Pinpoint the cell where the given text exists, returning its (X, Y) midpoint coordinate. 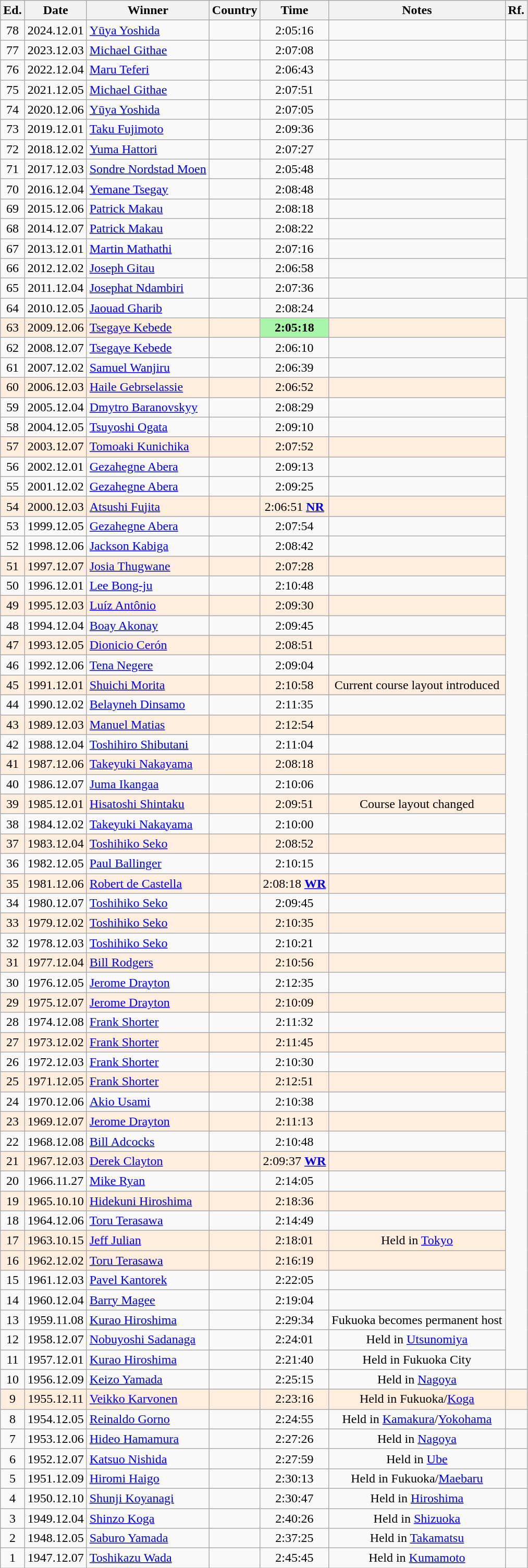
2:09:30 (294, 606)
1988.12.04 (55, 744)
2:10:15 (294, 863)
52 (13, 546)
Juma Ikangaa (148, 784)
Josia Thugwane (148, 566)
Notes (417, 10)
57 (13, 447)
Winner (148, 10)
1974.12.08 (55, 1022)
2:07:36 (294, 288)
2:06:52 (294, 387)
Held in Takamatsu (417, 1538)
1984.12.02 (55, 824)
Bill Adcocks (148, 1141)
Akio Usami (148, 1101)
1958.12.07 (55, 1340)
1964.12.06 (55, 1221)
2:07:52 (294, 447)
40 (13, 784)
45 (13, 685)
1980.12.07 (55, 903)
2:14:05 (294, 1181)
1975.12.07 (55, 1002)
Held in Fukuoka/Maebaru (417, 1478)
23 (13, 1121)
1969.12.07 (55, 1121)
1999.12.05 (55, 526)
Toshihiro Shibutani (148, 744)
2:07:05 (294, 109)
78 (13, 30)
1955.12.11 (55, 1399)
29 (13, 1002)
Belayneh Dinsamo (148, 705)
2:08:18 WR (294, 884)
2:18:36 (294, 1200)
1973.12.02 (55, 1042)
Fukuoka becomes permanent host (417, 1320)
1956.12.09 (55, 1379)
2:22:05 (294, 1280)
2:40:26 (294, 1518)
1971.12.05 (55, 1082)
1997.12.07 (55, 566)
Katsuo Nishida (148, 1459)
47 (13, 645)
Shuichi Morita (148, 685)
1982.12.05 (55, 863)
60 (13, 387)
Dmytro Baranovskyy (148, 407)
Jeff Julian (148, 1241)
2:05:18 (294, 328)
2001.12.02 (55, 486)
Hiromi Haigo (148, 1478)
1947.12.07 (55, 1558)
2021.12.05 (55, 90)
2007.12.02 (55, 367)
36 (13, 863)
2:06:51 NR (294, 506)
2:16:19 (294, 1260)
2:10:35 (294, 923)
2:07:16 (294, 249)
31 (13, 963)
1950.12.10 (55, 1498)
43 (13, 725)
2:06:43 (294, 70)
1967.12.03 (55, 1161)
Time (294, 10)
Pavel Kantorek (148, 1280)
1954.12.05 (55, 1419)
Jackson Kabiga (148, 546)
2015.12.06 (55, 209)
68 (13, 228)
2 (13, 1538)
15 (13, 1280)
2:07:28 (294, 566)
2:11:45 (294, 1042)
58 (13, 427)
Rf. (516, 10)
2000.12.03 (55, 506)
Lee Bong-ju (148, 586)
1952.12.07 (55, 1459)
2:09:10 (294, 427)
Derek Clayton (148, 1161)
2:06:58 (294, 268)
Held in Fukuoka/Koga (417, 1399)
18 (13, 1221)
2:07:51 (294, 90)
2:07:54 (294, 526)
26 (13, 1062)
2:08:42 (294, 546)
Ed. (13, 10)
1972.12.03 (55, 1062)
53 (13, 526)
65 (13, 288)
20 (13, 1181)
17 (13, 1241)
2:09:25 (294, 486)
2:09:37 WR (294, 1161)
Nobuyoshi Sadanaga (148, 1340)
Date (55, 10)
49 (13, 606)
2023.12.03 (55, 50)
2:08:29 (294, 407)
1986.12.07 (55, 784)
2:30:47 (294, 1498)
2002.12.01 (55, 467)
77 (13, 50)
Paul Ballinger (148, 863)
37 (13, 843)
48 (13, 626)
Mike Ryan (148, 1181)
1995.12.03 (55, 606)
2006.12.03 (55, 387)
Held in Fukuoka City (417, 1359)
1962.12.02 (55, 1260)
74 (13, 109)
2:37:25 (294, 1538)
1990.12.02 (55, 705)
30 (13, 983)
51 (13, 566)
Bill Rodgers (148, 963)
Josephat Ndambiri (148, 288)
27 (13, 1042)
2:10:00 (294, 824)
76 (13, 70)
8 (13, 1419)
1951.12.09 (55, 1478)
2:08:22 (294, 228)
2:10:21 (294, 943)
1991.12.01 (55, 685)
1968.12.08 (55, 1141)
61 (13, 367)
2018.12.02 (55, 149)
Tomoaki Kunichika (148, 447)
2:08:24 (294, 308)
Manuel Matias (148, 725)
1963.10.15 (55, 1241)
Haile Gebrselassie (148, 387)
Dionicio Cerón (148, 645)
1979.12.02 (55, 923)
Robert de Castella (148, 884)
2009.12.06 (55, 328)
Held in Ube (417, 1459)
46 (13, 665)
2:30:13 (294, 1478)
Held in Shizuoka (417, 1518)
12 (13, 1340)
2:08:52 (294, 843)
2:09:04 (294, 665)
1978.12.03 (55, 943)
2:12:51 (294, 1082)
2024.12.01 (55, 30)
Barry Magee (148, 1300)
35 (13, 884)
21 (13, 1161)
54 (13, 506)
2011.12.04 (55, 288)
Sondre Nordstad Moen (148, 169)
2:12:35 (294, 983)
Veikko Karvonen (148, 1399)
75 (13, 90)
Yemane Tsegay (148, 189)
2016.12.04 (55, 189)
Shinzo Koga (148, 1518)
1959.11.08 (55, 1320)
Keizo Yamada (148, 1379)
2:19:04 (294, 1300)
2:10:06 (294, 784)
2:21:40 (294, 1359)
2013.12.01 (55, 249)
2:27:59 (294, 1459)
1960.12.04 (55, 1300)
1992.12.06 (55, 665)
Reinaldo Gorno (148, 1419)
Hideo Hamamura (148, 1439)
Hisatoshi Shintaku (148, 804)
63 (13, 328)
2:08:48 (294, 189)
1961.12.03 (55, 1280)
Luíz Antônio (148, 606)
2:10:30 (294, 1062)
2:07:08 (294, 50)
13 (13, 1320)
2:45:45 (294, 1558)
66 (13, 268)
1994.12.04 (55, 626)
2010.12.05 (55, 308)
41 (13, 764)
Held in Utsunomiya (417, 1340)
16 (13, 1260)
2014.12.07 (55, 228)
Yuma Hattori (148, 149)
1996.12.01 (55, 586)
55 (13, 486)
Jaouad Gharib (148, 308)
2:24:01 (294, 1340)
4 (13, 1498)
2:05:48 (294, 169)
Samuel Wanjiru (148, 367)
2003.12.07 (55, 447)
64 (13, 308)
Country (235, 10)
42 (13, 744)
2:18:01 (294, 1241)
56 (13, 467)
Joseph Gitau (148, 268)
2:24:55 (294, 1419)
2:09:13 (294, 467)
71 (13, 169)
2:11:35 (294, 705)
69 (13, 209)
2:10:56 (294, 963)
Maru Teferi (148, 70)
Martin Mathathi (148, 249)
Saburo Yamada (148, 1538)
1966.11.27 (55, 1181)
Hidekuni Hiroshima (148, 1200)
Held in Tokyo (417, 1241)
Tsuyoshi Ogata (148, 427)
1948.12.05 (55, 1538)
Atsushi Fujita (148, 506)
Held in Hiroshima (417, 1498)
72 (13, 149)
38 (13, 824)
19 (13, 1200)
2:10:38 (294, 1101)
10 (13, 1379)
2004.12.05 (55, 427)
59 (13, 407)
9 (13, 1399)
Taku Fujimoto (148, 129)
2:29:34 (294, 1320)
2005.12.04 (55, 407)
1993.12.05 (55, 645)
34 (13, 903)
11 (13, 1359)
Held in Kumamoto (417, 1558)
Course layout changed (417, 804)
62 (13, 348)
73 (13, 129)
14 (13, 1300)
1970.12.06 (55, 1101)
1987.12.06 (55, 764)
2:11:13 (294, 1121)
25 (13, 1082)
2:11:32 (294, 1022)
28 (13, 1022)
1976.12.05 (55, 983)
1957.12.01 (55, 1359)
Boay Akonay (148, 626)
1 (13, 1558)
44 (13, 705)
2:14:49 (294, 1221)
1989.12.03 (55, 725)
33 (13, 923)
1965.10.10 (55, 1200)
2019.12.01 (55, 129)
6 (13, 1459)
2:12:54 (294, 725)
2:23:16 (294, 1399)
1977.12.04 (55, 963)
2020.12.06 (55, 109)
2:09:51 (294, 804)
1985.12.01 (55, 804)
2:06:10 (294, 348)
24 (13, 1101)
2022.12.04 (55, 70)
2:08:51 (294, 645)
2:07:27 (294, 149)
67 (13, 249)
2:06:39 (294, 367)
2:27:26 (294, 1439)
32 (13, 943)
1981.12.06 (55, 884)
5 (13, 1478)
2:11:04 (294, 744)
2:05:16 (294, 30)
3 (13, 1518)
Held in Kamakura/Yokohama (417, 1419)
2008.12.07 (55, 348)
70 (13, 189)
2012.12.02 (55, 268)
39 (13, 804)
2:09:36 (294, 129)
Tena Negere (148, 665)
1953.12.06 (55, 1439)
Shunji Koyanagi (148, 1498)
2:10:58 (294, 685)
1998.12.06 (55, 546)
Current course layout introduced (417, 685)
2:25:15 (294, 1379)
Toshikazu Wada (148, 1558)
2:10:09 (294, 1002)
50 (13, 586)
2017.12.03 (55, 169)
7 (13, 1439)
1949.12.04 (55, 1518)
1983.12.04 (55, 843)
22 (13, 1141)
